Return the [X, Y] coordinate for the center point of the cell that contains the specified text.  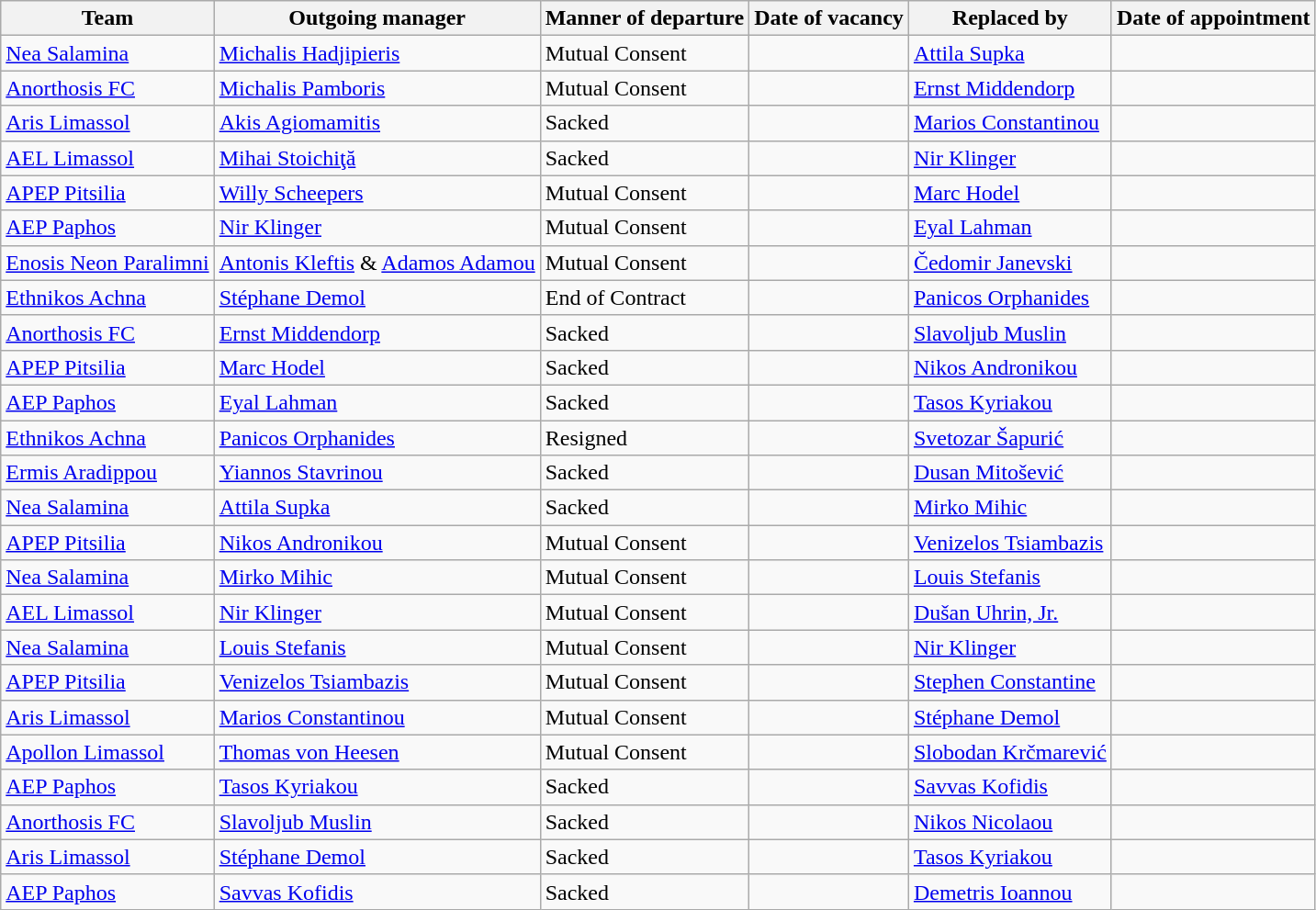
Manner of departure [645, 18]
Replaced by [1010, 18]
Svetozar Šapurić [1010, 438]
Team [107, 18]
Date of appointment [1213, 18]
Date of vacancy [829, 18]
Dusan Mitošević [1010, 473]
Thomas von Heesen [377, 752]
Enosis Neon Paralimni [107, 263]
Resigned [645, 438]
Slobodan Krčmarević [1010, 752]
End of Contract [645, 298]
Mihai Stoichiţă [377, 158]
Willy Scheepers [377, 193]
Outgoing manager [377, 18]
Apollon Limassol [107, 752]
Dušan Uhrin, Jr. [1010, 612]
Stephen Constantine [1010, 682]
Demetris Ioannou [1010, 892]
Čedomir Janevski [1010, 263]
Nikos Nicolaou [1010, 822]
Ermis Aradippou [107, 473]
Akis Agiomamitis [377, 123]
Michalis Pamboris [377, 88]
Antonis Kleftis & Adamos Adamou [377, 263]
Michalis Hadjipieris [377, 53]
Yiannos Stavrinou [377, 473]
